From the cell containing the given text, extract its center point as (x, y) coordinate. 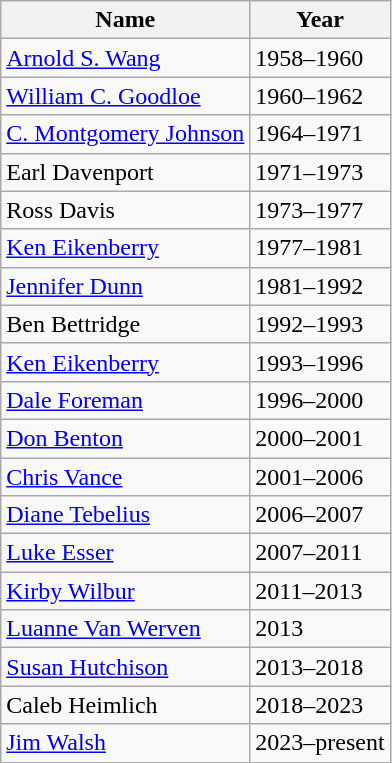
1977–1981 (320, 248)
2006–2007 (320, 515)
1981–1992 (320, 286)
Earl Davenport (126, 172)
Don Benton (126, 438)
2013–2018 (320, 667)
1992–1993 (320, 324)
Jennifer Dunn (126, 286)
2007–2011 (320, 553)
1973–1977 (320, 210)
2013 (320, 629)
Ross Davis (126, 210)
1996–2000 (320, 400)
C. Montgomery Johnson (126, 134)
Jim Walsh (126, 743)
2011–2013 (320, 591)
2001–2006 (320, 477)
Arnold S. Wang (126, 58)
Diane Tebelius (126, 515)
Ben Bettridge (126, 324)
1960–1962 (320, 96)
Chris Vance (126, 477)
1958–1960 (320, 58)
2000–2001 (320, 438)
Susan Hutchison (126, 667)
Luke Esser (126, 553)
William C. Goodloe (126, 96)
Caleb Heimlich (126, 705)
Dale Foreman (126, 400)
Kirby Wilbur (126, 591)
Luanne Van Werven (126, 629)
Name (126, 20)
Year (320, 20)
2018–2023 (320, 705)
1964–1971 (320, 134)
1993–1996 (320, 362)
1971–1973 (320, 172)
2023–present (320, 743)
